Locate the cell with the specified text and output its (X, Y) center coordinate. 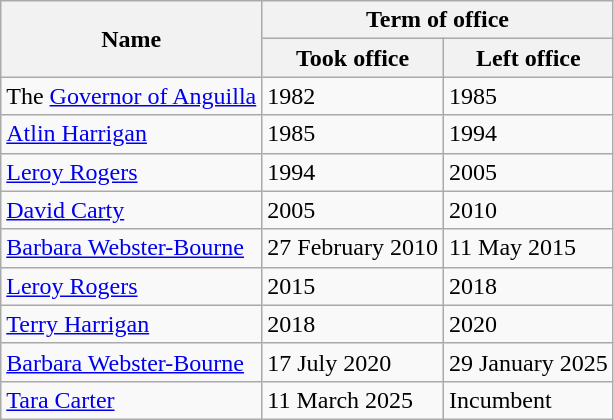
Incumbent (528, 400)
Atlin Harrigan (132, 134)
17 July 2020 (353, 362)
2020 (528, 324)
David Carty (132, 210)
Left office (528, 58)
2015 (353, 286)
Tara Carter (132, 400)
The Governor of Anguilla (132, 96)
2010 (528, 210)
Took office (353, 58)
Term of office (438, 20)
11 May 2015 (528, 248)
Terry Harrigan (132, 324)
1982 (353, 96)
11 March 2025 (353, 400)
29 January 2025 (528, 362)
27 February 2010 (353, 248)
Name (132, 39)
